Return (x, y) of the center of cell containing provided text 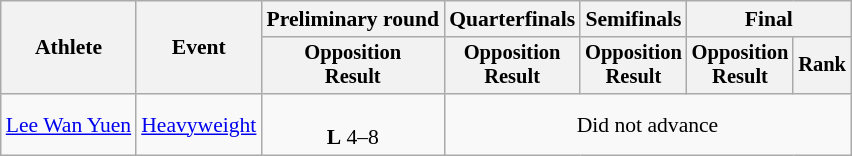
Event (198, 48)
Semifinals (634, 19)
Lee Wan Yuen (68, 124)
Rank (822, 66)
Athlete (68, 48)
Did not advance (648, 124)
Quarterfinals (512, 19)
Heavyweight (198, 124)
L 4–8 (352, 124)
Final (769, 19)
Preliminary round (352, 19)
